Scan for the cell matching the given text and deliver its (x, y) coordinate at center. 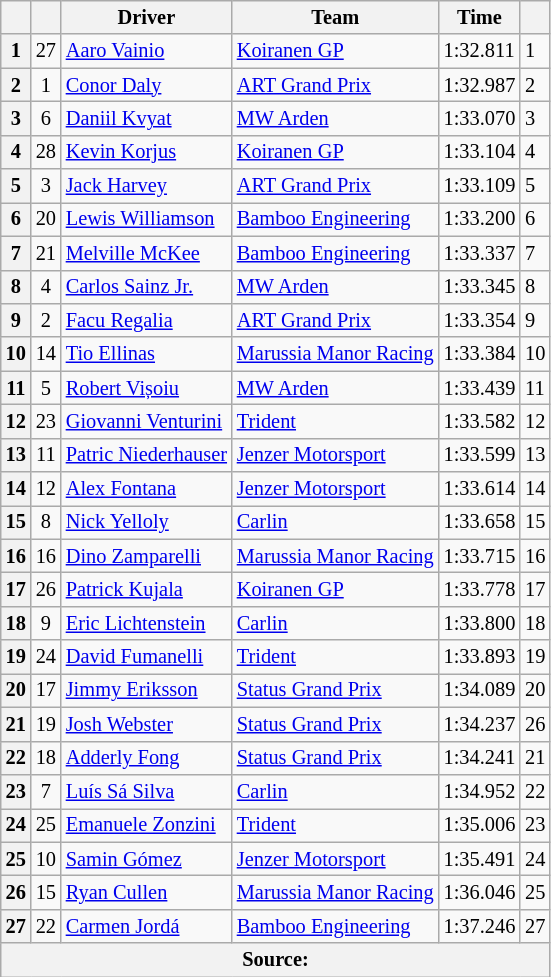
1:33.893 (480, 657)
Team (336, 17)
Eric Lichtenstein (146, 623)
Source: (276, 960)
Jimmy Eriksson (146, 690)
Luís Sá Silva (146, 791)
Aaro Vainio (146, 51)
1:35.491 (480, 859)
Robert Vișoiu (146, 388)
Nick Yelloly (146, 522)
1:33.109 (480, 186)
Time (480, 17)
1:33.200 (480, 219)
1:33.715 (480, 556)
1:35.006 (480, 825)
1:33.582 (480, 421)
Josh Webster (146, 724)
1:33.614 (480, 489)
1:33.345 (480, 287)
1:32.987 (480, 85)
1:33.354 (480, 320)
Facu Regalia (146, 320)
1:33.800 (480, 623)
28 (46, 152)
Patrick Kujala (146, 589)
Giovanni Venturini (146, 421)
1:33.337 (480, 253)
Jack Harvey (146, 186)
1:34.952 (480, 791)
David Fumanelli (146, 657)
1:33.599 (480, 455)
1:34.237 (480, 724)
1:36.046 (480, 892)
1:33.104 (480, 152)
1:33.439 (480, 388)
Carmen Jordá (146, 926)
1:33.658 (480, 522)
Emanuele Zonzini (146, 825)
Driver (146, 17)
Melville McKee (146, 253)
Ryan Cullen (146, 892)
1:37.246 (480, 926)
1:33.778 (480, 589)
Alex Fontana (146, 489)
1:32.811 (480, 51)
Adderly Fong (146, 758)
1:34.089 (480, 690)
1:33.384 (480, 354)
Patric Niederhauser (146, 455)
Samin Gómez (146, 859)
Lewis Williamson (146, 219)
1:33.070 (480, 118)
Tio Ellinas (146, 354)
Conor Daly (146, 85)
Dino Zamparelli (146, 556)
Daniil Kvyat (146, 118)
1:34.241 (480, 758)
Kevin Korjus (146, 152)
Carlos Sainz Jr. (146, 287)
